From the cell containing the given text, extract its center point as (X, Y) coordinate. 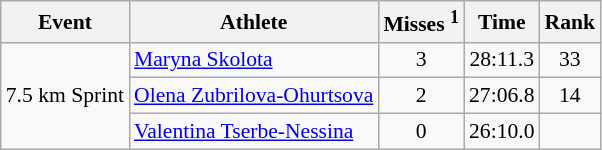
28:11.3 (502, 60)
2 (421, 96)
14 (570, 96)
0 (421, 132)
Olena Zubrilova-Ohurtsova (254, 96)
Event (65, 22)
26:10.0 (502, 132)
Time (502, 22)
7.5 km Sprint (65, 96)
Rank (570, 22)
Maryna Skolota (254, 60)
33 (570, 60)
Valentina Tserbe-Nessina (254, 132)
Misses 1 (421, 22)
27:06.8 (502, 96)
3 (421, 60)
Athlete (254, 22)
